Provide the (X, Y) coordinate of the cell's center where the given text is located.  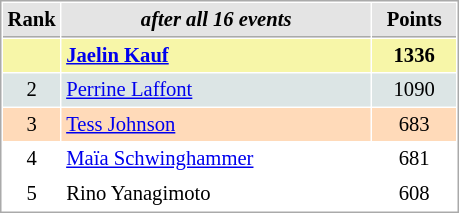
Maïa Schwinghammer (216, 158)
5 (32, 194)
Points (414, 20)
Rino Yanagimoto (216, 194)
2 (32, 90)
Perrine Laffont (216, 90)
681 (414, 158)
Rank (32, 20)
after all 16 events (216, 20)
1336 (414, 56)
3 (32, 124)
683 (414, 124)
608 (414, 194)
1090 (414, 90)
4 (32, 158)
Tess Johnson (216, 124)
Jaelin Kauf (216, 56)
